Scan for the cell matching the given text and deliver its [X, Y] coordinate at center. 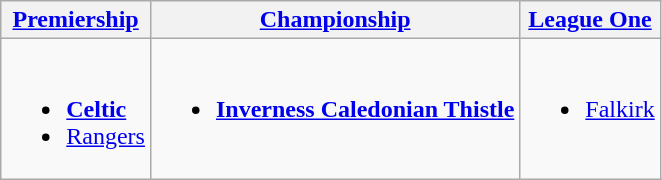
CelticRangers [76, 109]
Inverness Caledonian Thistle [334, 109]
Premiership [76, 20]
Championship [334, 20]
Falkirk [590, 109]
League One [590, 20]
